From the cell containing the given text, extract its center point as (x, y) coordinate. 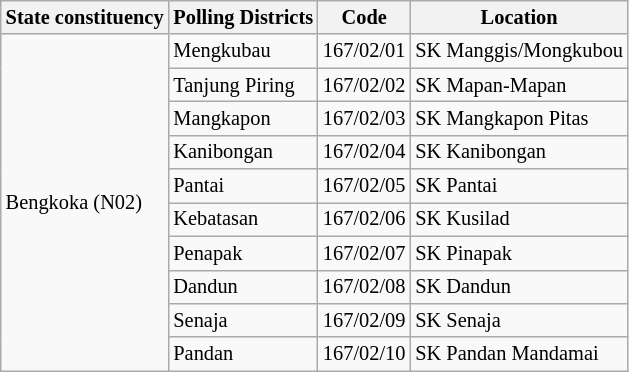
SK Pinapak (519, 253)
167/02/04 (364, 152)
SK Senaja (519, 320)
Mengkubau (243, 51)
Bengkoka (N02) (85, 202)
Pantai (243, 186)
SK Manggis/Mongkubou (519, 51)
167/02/09 (364, 320)
Location (519, 17)
SK Pandan Mandamai (519, 354)
SK Mapan-Mapan (519, 85)
SK Kanibongan (519, 152)
167/02/02 (364, 85)
Kebatasan (243, 219)
Penapak (243, 253)
167/02/01 (364, 51)
SK Mangkapon Pitas (519, 118)
167/02/06 (364, 219)
Pandan (243, 354)
167/02/05 (364, 186)
Senaja (243, 320)
Polling Districts (243, 17)
167/02/08 (364, 287)
State constituency (85, 17)
167/02/03 (364, 118)
Kanibongan (243, 152)
SK Kusilad (519, 219)
SK Pantai (519, 186)
Tanjung Piring (243, 85)
Mangkapon (243, 118)
167/02/07 (364, 253)
SK Dandun (519, 287)
Code (364, 17)
Dandun (243, 287)
167/02/10 (364, 354)
